Extract the (x, y) coordinate from the center of the cell holding the provided text.  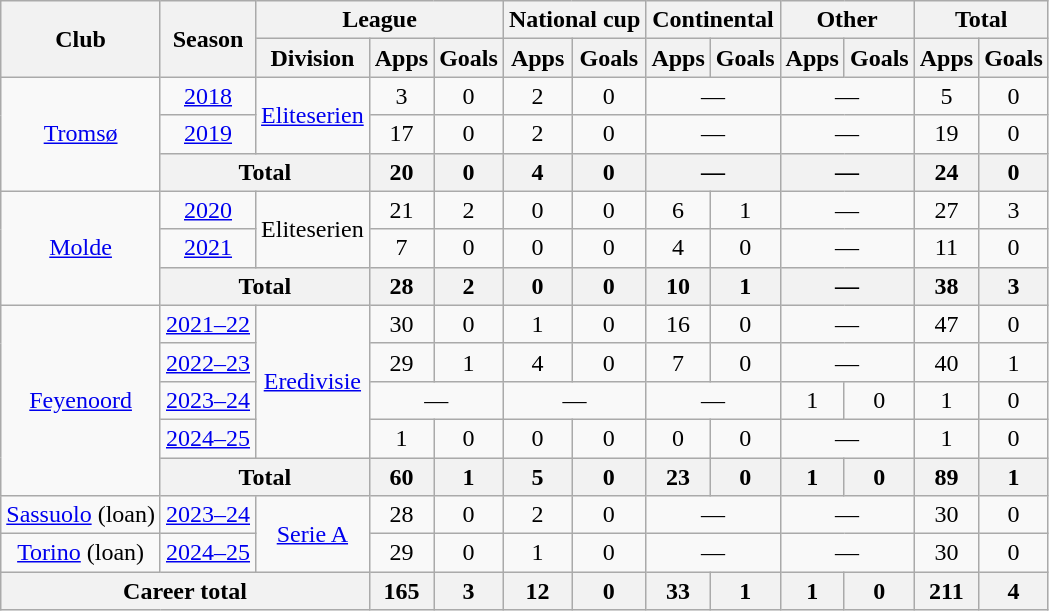
Club (81, 39)
10 (678, 286)
16 (678, 324)
19 (946, 134)
Torino (loan) (81, 553)
33 (678, 591)
2021 (208, 248)
165 (401, 591)
11 (946, 248)
38 (946, 286)
Sassuolo (loan) (81, 515)
2019 (208, 134)
Continental (713, 20)
27 (946, 210)
Season (208, 39)
League (380, 20)
Tromsø (81, 134)
20 (401, 172)
Feyenoord (81, 400)
2021–22 (208, 324)
Eredivisie (313, 381)
2020 (208, 210)
60 (401, 477)
Molde (81, 248)
Division (313, 58)
Career total (185, 591)
89 (946, 477)
17 (401, 134)
40 (946, 362)
23 (678, 477)
2018 (208, 96)
47 (946, 324)
12 (537, 591)
National cup (574, 20)
Serie A (313, 534)
2022–23 (208, 362)
Other (847, 20)
24 (946, 172)
6 (678, 210)
21 (401, 210)
211 (946, 591)
